Determine the [x, y] coordinate at the center of the cell enclosing the given text.  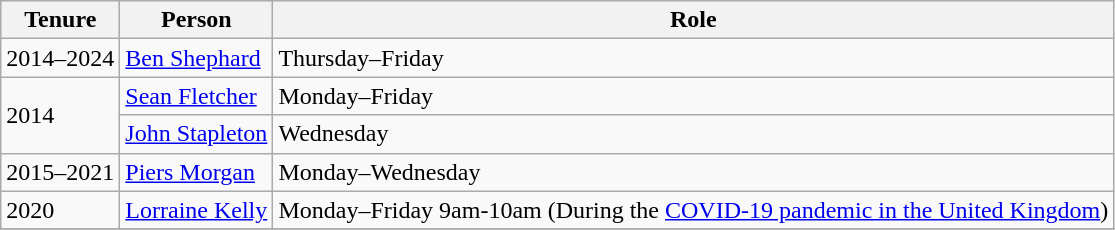
Sean Fletcher [196, 96]
John Stapleton [196, 134]
2020 [60, 210]
Monday–Wednesday [694, 172]
2014 [60, 115]
Person [196, 20]
Ben Shephard [196, 58]
Wednesday [694, 134]
Monday–Friday 9am-10am (During the COVID-19 pandemic in the United Kingdom) [694, 210]
Monday–Friday [694, 96]
Thursday–Friday [694, 58]
Role [694, 20]
Tenure [60, 20]
2015–2021 [60, 172]
Piers Morgan [196, 172]
Lorraine Kelly [196, 210]
2014–2024 [60, 58]
